Detect which cell encompasses the target text, then output its (x, y) center coordinate. 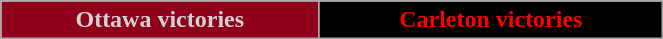
Ottawa victories (160, 20)
Carleton victories (491, 20)
